Locate the cell with the specified text and output its [X, Y] center coordinate. 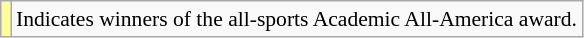
Indicates winners of the all-sports Academic All-America award. [296, 19]
